Provide the [X, Y] coordinate of the cell's center where the given text is located.  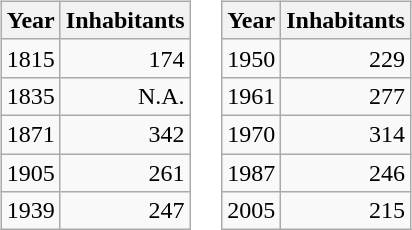
1871 [30, 134]
1970 [252, 134]
229 [346, 58]
277 [346, 96]
342 [125, 134]
N.A. [125, 96]
1950 [252, 58]
1835 [30, 96]
1961 [252, 96]
246 [346, 173]
215 [346, 211]
1815 [30, 58]
261 [125, 173]
247 [125, 211]
174 [125, 58]
1905 [30, 173]
1987 [252, 173]
2005 [252, 211]
314 [346, 134]
1939 [30, 211]
